Output the [x, y] coordinate of the center of the cell containing the given text.  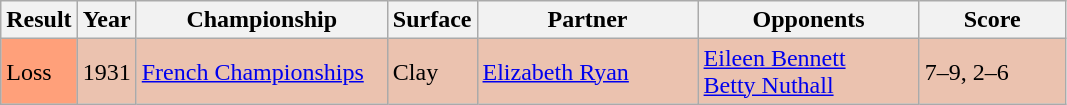
Championship [262, 20]
7–9, 2–6 [992, 72]
Score [992, 20]
Year [106, 20]
Elizabeth Ryan [588, 72]
1931 [106, 72]
Opponents [808, 20]
Result [39, 20]
Partner [588, 20]
Clay [432, 72]
Surface [432, 20]
Loss [39, 72]
French Championships [262, 72]
Eileen Bennett Betty Nuthall [808, 72]
